Find where the given text appears and provide that cell's center as [x, y] coordinate. 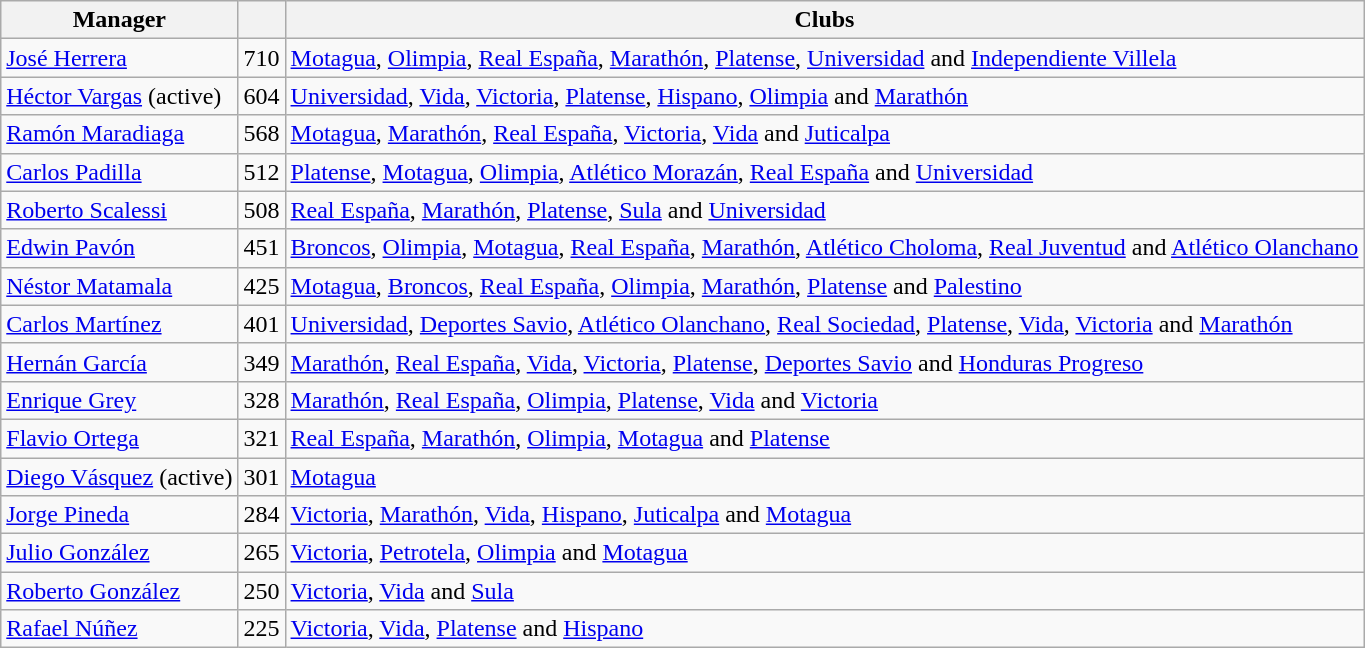
Enrique Grey [120, 400]
265 [262, 553]
Roberto Scalessi [120, 210]
Jorge Pineda [120, 515]
Roberto González [120, 591]
Rafael Núñez [120, 629]
284 [262, 515]
Motagua, Marathón, Real España, Victoria, Vida and Juticalpa [824, 134]
Clubs [824, 20]
Carlos Martínez [120, 324]
Platense, Motagua, Olimpia, Atlético Morazán, Real España and Universidad [824, 172]
Diego Vásquez (active) [120, 477]
349 [262, 362]
425 [262, 286]
568 [262, 134]
225 [262, 629]
Universidad, Vida, Victoria, Platense, Hispano, Olimpia and Marathón [824, 96]
328 [262, 400]
Néstor Matamala [120, 286]
Victoria, Vida and Sula [824, 591]
508 [262, 210]
Real España, Marathón, Platense, Sula and Universidad [824, 210]
Universidad, Deportes Savio, Atlético Olanchano, Real Sociedad, Platense, Vida, Victoria and Marathón [824, 324]
512 [262, 172]
Motagua, Olimpia, Real España, Marathón, Platense, Universidad and Independiente Villela [824, 58]
Victoria, Marathón, Vida, Hispano, Juticalpa and Motagua [824, 515]
Ramón Maradiaga [120, 134]
321 [262, 438]
Motagua, Broncos, Real España, Olimpia, Marathón, Platense and Palestino [824, 286]
451 [262, 248]
Edwin Pavón [120, 248]
Manager [120, 20]
José Herrera [120, 58]
Héctor Vargas (active) [120, 96]
301 [262, 477]
250 [262, 591]
Marathón, Real España, Olimpia, Platense, Vida and Victoria [824, 400]
Julio González [120, 553]
401 [262, 324]
604 [262, 96]
710 [262, 58]
Hernán García [120, 362]
Flavio Ortega [120, 438]
Real España, Marathón, Olimpia, Motagua and Platense [824, 438]
Motagua [824, 477]
Marathón, Real España, Vida, Victoria, Platense, Deportes Savio and Honduras Progreso [824, 362]
Victoria, Vida, Platense and Hispano [824, 629]
Victoria, Petrotela, Olimpia and Motagua [824, 553]
Broncos, Olimpia, Motagua, Real España, Marathón, Atlético Choloma, Real Juventud and Atlético Olanchano [824, 248]
Carlos Padilla [120, 172]
